Detect which cell encompasses the target text, then output its [x, y] center coordinate. 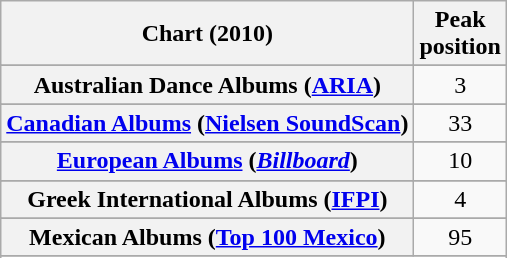
33 [460, 123]
Australian Dance Albums (ARIA) [208, 85]
Greek International Albums (IFPI) [208, 199]
Peakposition [460, 34]
Canadian Albums (Nielsen SoundScan) [208, 123]
10 [460, 161]
4 [460, 199]
3 [460, 85]
Chart (2010) [208, 34]
Mexican Albums (Top 100 Mexico) [208, 237]
95 [460, 237]
European Albums (Billboard) [208, 161]
